Output the (X, Y) coordinate of the center of the cell containing the given text.  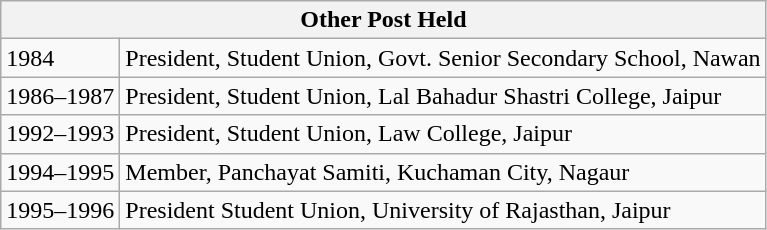
Member, Panchayat Samiti, Kuchaman City, Nagaur (443, 172)
1986–1987 (60, 96)
1994–1995 (60, 172)
1984 (60, 58)
President, Student Union, Law College, Jaipur (443, 134)
President Student Union, University of Rajasthan, Jaipur (443, 210)
1992–1993 (60, 134)
Other Post Held (384, 20)
1995–1996 (60, 210)
President, Student Union, Govt. Senior Secondary School, Nawan (443, 58)
President, Student Union, Lal Bahadur Shastri College, Jaipur (443, 96)
